Return (X, Y) of the center of cell containing provided text 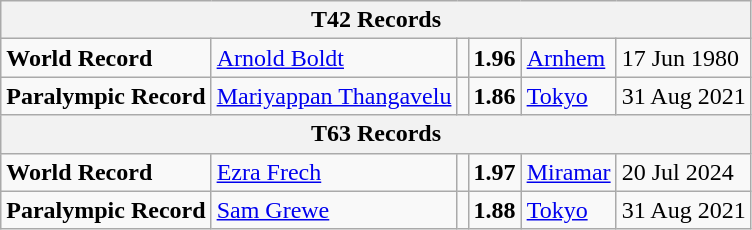
Mariyappan Thangavelu (334, 96)
1.97 (494, 172)
20 Jul 2024 (684, 172)
T63 Records (376, 134)
Arnhem (568, 58)
Miramar (568, 172)
T42 Records (376, 20)
Ezra Frech (334, 172)
Sam Grewe (334, 210)
1.88 (494, 210)
17 Jun 1980 (684, 58)
Arnold Boldt (334, 58)
1.96 (494, 58)
1.86 (494, 96)
